Determine the [X, Y] coordinate at the center of the cell enclosing the given text.  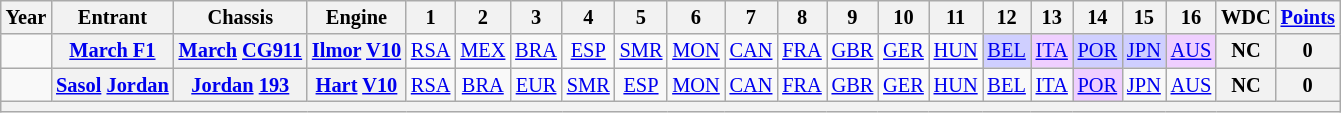
WDC [1246, 17]
11 [956, 17]
14 [1098, 17]
Ilmor V10 [356, 51]
9 [853, 17]
8 [802, 17]
Jordan 193 [240, 85]
Entrant [112, 17]
Chassis [240, 17]
13 [1052, 17]
MEX [482, 51]
1 [430, 17]
EUR [536, 85]
Engine [356, 17]
Sasol Jordan [112, 85]
10 [903, 17]
Year [26, 17]
6 [696, 17]
March F1 [112, 51]
7 [752, 17]
5 [642, 17]
Points [1308, 17]
March CG911 [240, 51]
12 [1006, 17]
2 [482, 17]
16 [1191, 17]
15 [1144, 17]
3 [536, 17]
Hart V10 [356, 85]
4 [588, 17]
